Find where the given text appears and provide that cell's center as [X, Y] coordinate. 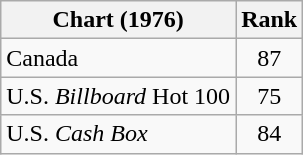
84 [270, 134]
U.S. Cash Box [118, 134]
75 [270, 96]
87 [270, 58]
Canada [118, 58]
Chart (1976) [118, 20]
U.S. Billboard Hot 100 [118, 96]
Rank [270, 20]
